Search for the cell housing the specified text and yield its [X, Y] center coordinate. 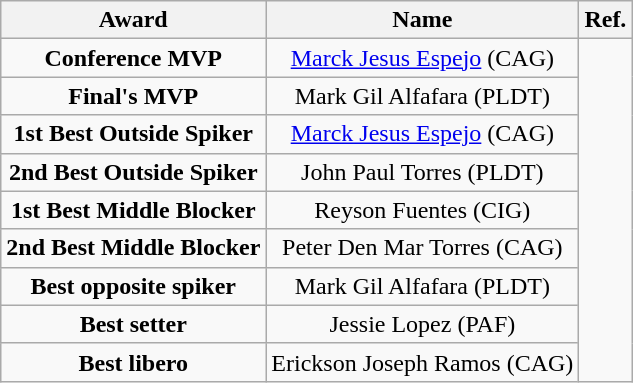
2nd Best Middle Blocker [134, 248]
Erickson Joseph Ramos (CAG) [422, 362]
Peter Den Mar Torres (CAG) [422, 248]
Final's MVP [134, 96]
Ref. [606, 20]
Conference MVP [134, 58]
2nd Best Outside Spiker [134, 172]
1st Best Outside Spiker [134, 134]
Award [134, 20]
Best libero [134, 362]
1st Best Middle Blocker [134, 210]
Best setter [134, 324]
Best opposite spiker [134, 286]
Reyson Fuentes (CIG) [422, 210]
Jessie Lopez (PAF) [422, 324]
Name [422, 20]
John Paul Torres (PLDT) [422, 172]
